Detect which cell encompasses the target text, then output its (X, Y) center coordinate. 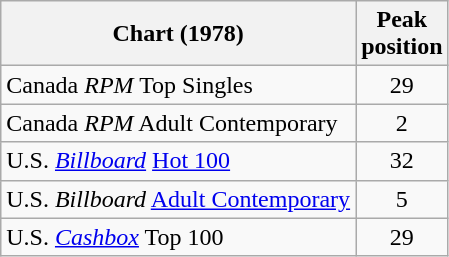
U.S. Billboard Adult Contemporary (178, 199)
Canada RPM Adult Contemporary (178, 123)
U.S. Billboard Hot 100 (178, 161)
U.S. Cashbox Top 100 (178, 237)
32 (402, 161)
5 (402, 199)
Chart (1978) (178, 34)
Canada RPM Top Singles (178, 85)
Peakposition (402, 34)
2 (402, 123)
